Capture the cell that displays the provided text and extract its (X, Y) central coordinate. 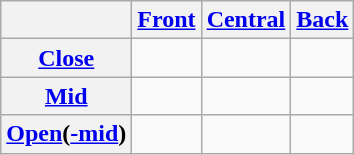
Central (246, 20)
Mid (66, 96)
Front (166, 20)
Close (66, 58)
Back (322, 20)
Open(-mid) (66, 134)
